Identify which cell holds the provided text, then report its (X, Y) central coordinate. 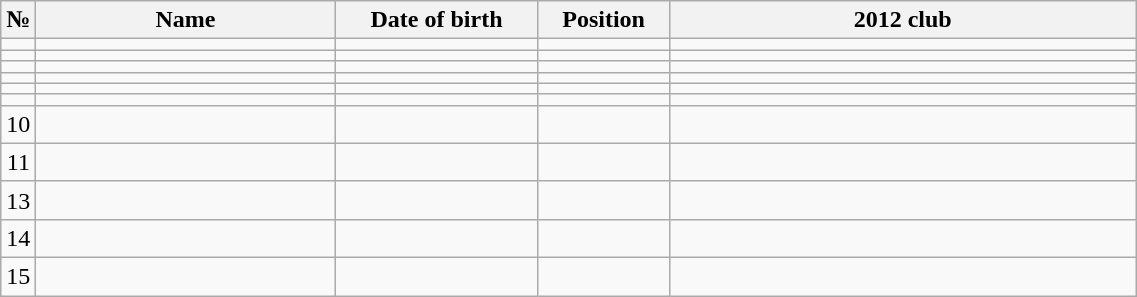
Date of birth (436, 20)
Name (186, 20)
2012 club (902, 20)
№ (18, 20)
14 (18, 238)
13 (18, 200)
15 (18, 276)
Position (604, 20)
11 (18, 162)
10 (18, 124)
